Pinpoint the cell where the given text exists, returning its (x, y) midpoint coordinate. 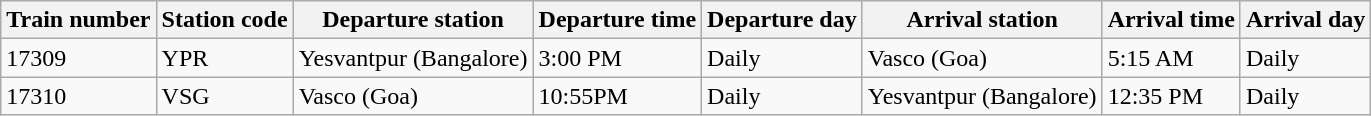
Arrival station (982, 20)
Departure day (782, 20)
12:35 PM (1171, 96)
5:15 AM (1171, 58)
VSG (224, 96)
Arrival day (1305, 20)
3:00 PM (618, 58)
Departure station (413, 20)
Station code (224, 20)
Train number (78, 20)
Arrival time (1171, 20)
Departure time (618, 20)
10:55PM (618, 96)
17309 (78, 58)
YPR (224, 58)
17310 (78, 96)
